Pinpoint the cell where the given text exists, returning its (X, Y) midpoint coordinate. 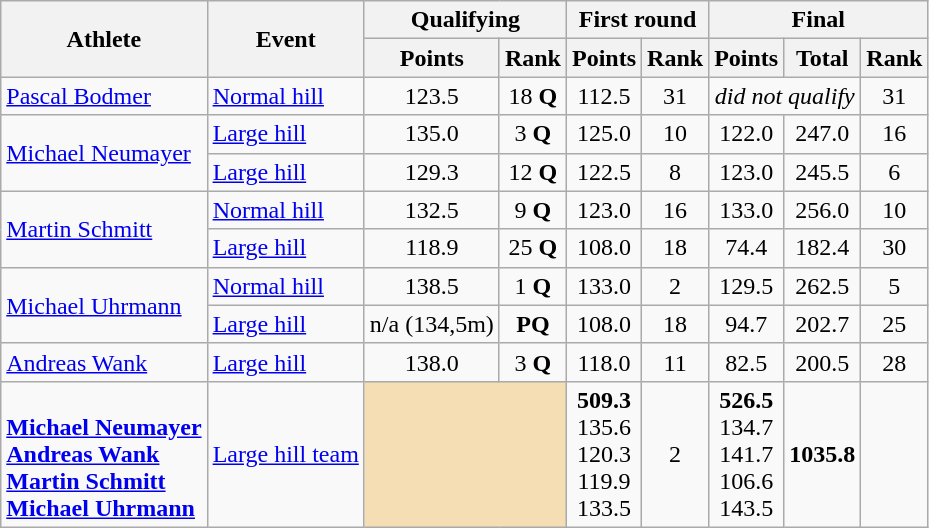
25 Q (532, 248)
9 Q (532, 210)
6 (894, 172)
182.4 (822, 248)
Michael NeumayerAndreas WankMartin SchmittMichael Uhrmann (104, 454)
262.5 (822, 286)
82.5 (746, 362)
122.5 (604, 172)
247.0 (822, 134)
Martin Schmitt (104, 229)
did not qualify (785, 96)
112.5 (604, 96)
256.0 (822, 210)
5 (894, 286)
1 Q (532, 286)
74.4 (746, 248)
Pascal Bodmer (104, 96)
132.5 (432, 210)
125.0 (604, 134)
11 (676, 362)
526.5134.7141.7106.6143.5 (746, 454)
Total (822, 58)
245.5 (822, 172)
Andreas Wank (104, 362)
Michael Uhrmann (104, 305)
Large hill team (286, 454)
First round (637, 20)
Final (818, 20)
123.5 (432, 96)
25 (894, 324)
Michael Neumayer (104, 153)
200.5 (822, 362)
94.7 (746, 324)
n/a (134,5m) (432, 324)
28 (894, 362)
PQ (532, 324)
138.5 (432, 286)
202.7 (822, 324)
118.9 (432, 248)
12 Q (532, 172)
8 (676, 172)
30 (894, 248)
135.0 (432, 134)
18 Q (532, 96)
129.5 (746, 286)
509.3135.6120.3119.9133.5 (604, 454)
Event (286, 39)
1035.8 (822, 454)
122.0 (746, 134)
Athlete (104, 39)
129.3 (432, 172)
138.0 (432, 362)
118.0 (604, 362)
Qualifying (465, 20)
